Find where the given text appears and provide that cell's center as (x, y) coordinate. 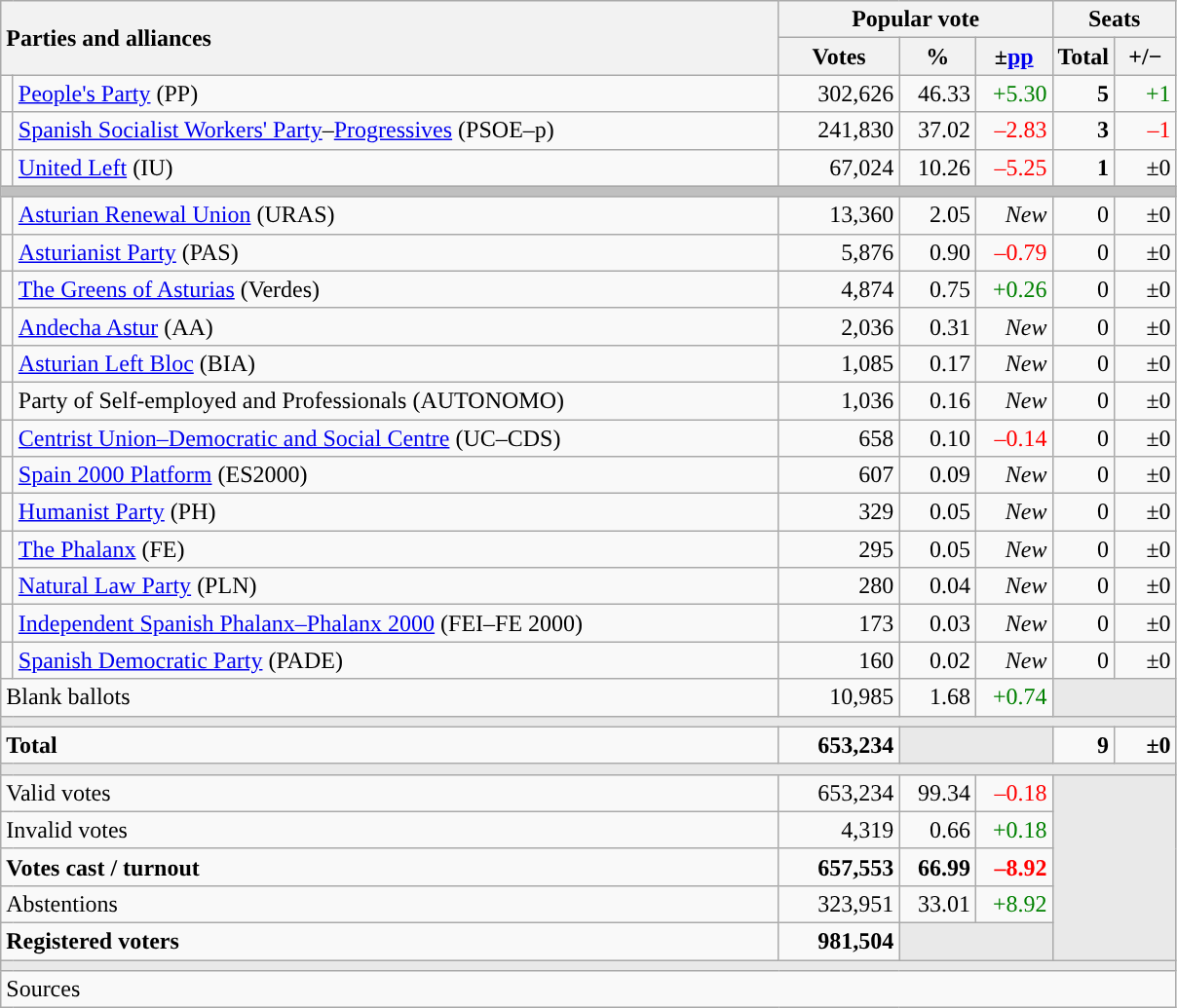
+0.26 (1013, 289)
0.03 (937, 623)
0.66 (937, 830)
0.16 (937, 400)
99.34 (937, 793)
2,036 (839, 326)
Independent Spanish Phalanx–Phalanx 2000 (FEI–FE 2000) (396, 623)
±pp (1013, 56)
Votes cast / turnout (390, 867)
3 (1083, 131)
–0.18 (1013, 793)
1,085 (839, 363)
Andecha Astur (AA) (396, 326)
+5.30 (1013, 93)
302,626 (839, 93)
33.01 (937, 904)
Sources (588, 989)
Popular vote (916, 19)
607 (839, 475)
Seats (1115, 19)
Votes (839, 56)
Spanish Socialist Workers' Party–Progressives (PSOE–p) (396, 131)
37.02 (937, 131)
10,985 (839, 697)
67,024 (839, 168)
% (937, 56)
4,874 (839, 289)
1,036 (839, 400)
–8.92 (1013, 867)
+0.74 (1013, 697)
Centrist Union–Democratic and Social Centre (UC–CDS) (396, 437)
Blank ballots (390, 697)
The Greens of Asturias (Verdes) (396, 289)
Invalid votes (390, 830)
66.99 (937, 867)
Parties and alliances (390, 38)
+/− (1146, 56)
1 (1083, 168)
658 (839, 437)
Valid votes (390, 793)
5,876 (839, 252)
46.33 (937, 93)
1.68 (937, 697)
The Phalanx (FE) (396, 549)
Asturianist Party (PAS) (396, 252)
657,553 (839, 867)
Asturian Renewal Union (URAS) (396, 215)
Spain 2000 Platform (ES2000) (396, 475)
–1 (1146, 131)
10.26 (937, 168)
Natural Law Party (PLN) (396, 586)
–2.83 (1013, 131)
0.04 (937, 586)
0.02 (937, 660)
Registered voters (390, 941)
329 (839, 512)
0.09 (937, 475)
People's Party (PP) (396, 93)
Humanist Party (PH) (396, 512)
9 (1083, 745)
+8.92 (1013, 904)
323,951 (839, 904)
295 (839, 549)
160 (839, 660)
241,830 (839, 131)
5 (1083, 93)
13,360 (839, 215)
–0.14 (1013, 437)
0.90 (937, 252)
280 (839, 586)
United Left (IU) (396, 168)
0.31 (937, 326)
–0.79 (1013, 252)
173 (839, 623)
Spanish Democratic Party (PADE) (396, 660)
0.10 (937, 437)
981,504 (839, 941)
+0.18 (1013, 830)
Asturian Left Bloc (BIA) (396, 363)
+1 (1146, 93)
2.05 (937, 215)
4,319 (839, 830)
Party of Self-employed and Professionals (AUTONOMO) (396, 400)
0.75 (937, 289)
0.17 (937, 363)
Abstentions (390, 904)
–5.25 (1013, 168)
